Return the (X, Y) coordinate for the center point of the cell that contains the specified text.  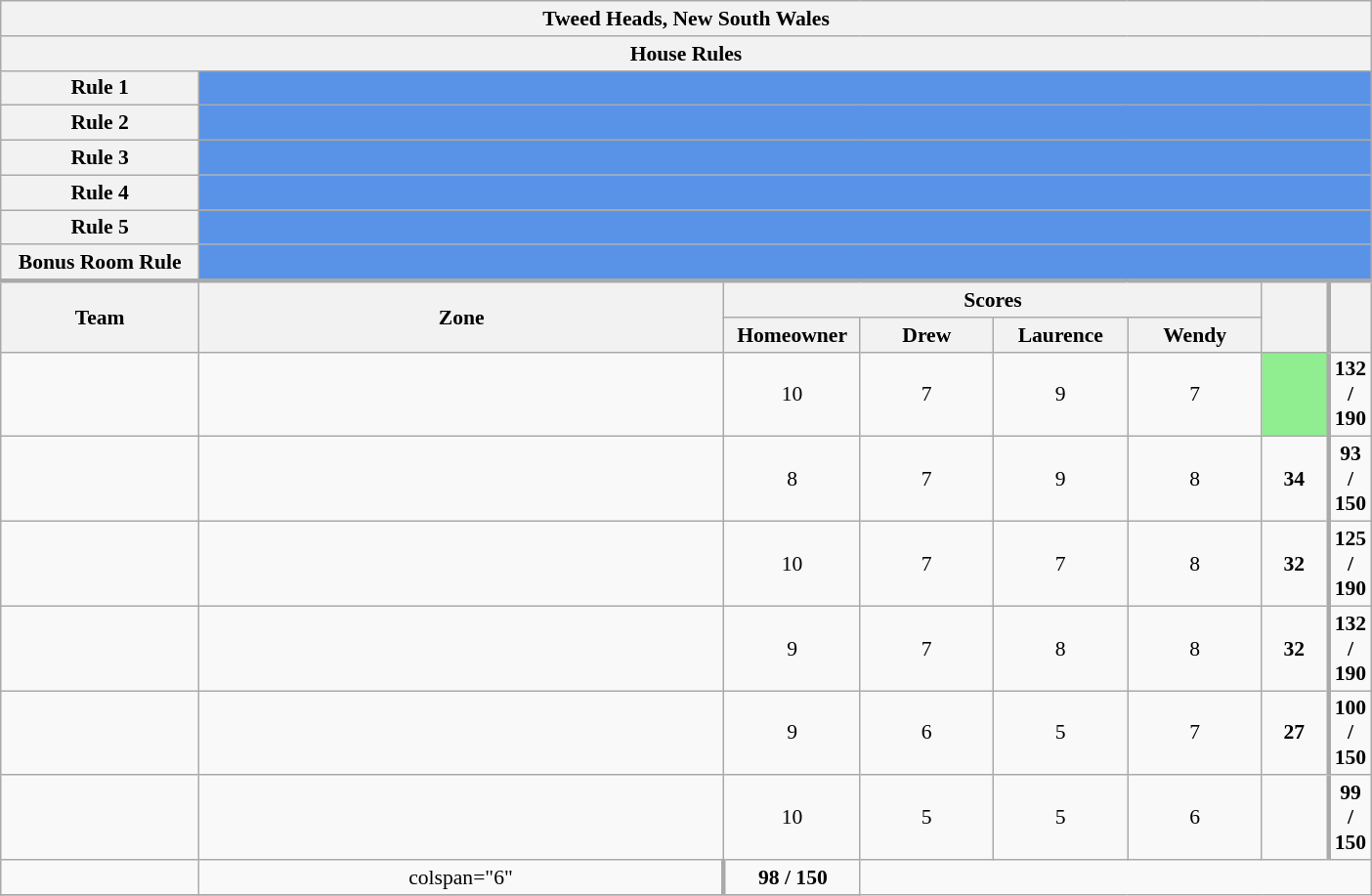
Rule 2 (100, 123)
Team (100, 317)
Drew (926, 335)
House Rules (686, 54)
Scores (993, 299)
Bonus Room Rule (100, 264)
Homeowner (792, 335)
Rule 1 (100, 88)
colspan="6" (461, 877)
125 / 190 (1350, 565)
Laurence (1060, 335)
Wendy (1194, 335)
Zone (461, 317)
Rule 3 (100, 158)
Rule 5 (100, 228)
27 (1295, 733)
34 (1295, 479)
Rule 4 (100, 192)
98 / 150 (792, 877)
99 / 150 (1350, 819)
Tweed Heads, New South Wales (686, 19)
100 / 150 (1350, 733)
93 / 150 (1350, 479)
